Extract the [x, y] coordinate from the center of the cell holding the provided text.  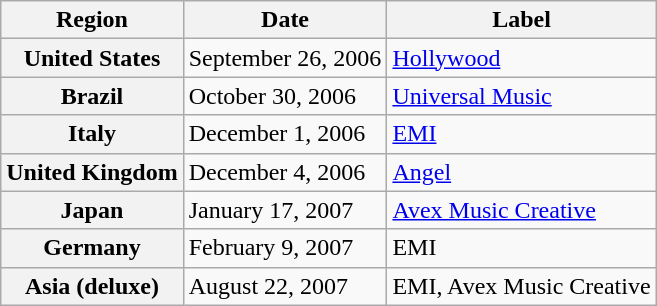
Japan [92, 210]
February 9, 2007 [285, 248]
Brazil [92, 96]
Asia (deluxe) [92, 286]
Germany [92, 248]
Universal Music [522, 96]
EMI, Avex Music Creative [522, 286]
Hollywood [522, 58]
Region [92, 20]
United States [92, 58]
Italy [92, 134]
December 1, 2006 [285, 134]
October 30, 2006 [285, 96]
Label [522, 20]
September 26, 2006 [285, 58]
January 17, 2007 [285, 210]
Date [285, 20]
Avex Music Creative [522, 210]
Angel [522, 172]
December 4, 2006 [285, 172]
August 22, 2007 [285, 286]
United Kingdom [92, 172]
